Identify which cell holds the provided text, then report its [x, y] central coordinate. 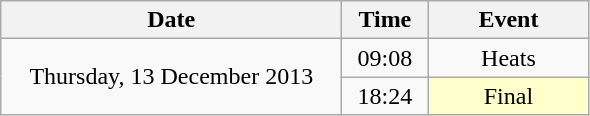
Heats [508, 58]
Date [172, 20]
Thursday, 13 December 2013 [172, 77]
18:24 [385, 96]
Time [385, 20]
Final [508, 96]
09:08 [385, 58]
Event [508, 20]
